From the cell containing the given text, extract its center point as (x, y) coordinate. 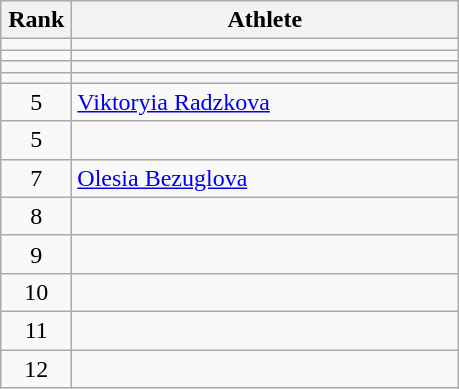
Rank (36, 20)
Olesia Bezuglova (265, 178)
12 (36, 369)
11 (36, 330)
Athlete (265, 20)
Viktoryia Radzkova (265, 102)
10 (36, 292)
9 (36, 254)
7 (36, 178)
8 (36, 216)
